Find where the given text appears and provide that cell's center as (X, Y) coordinate. 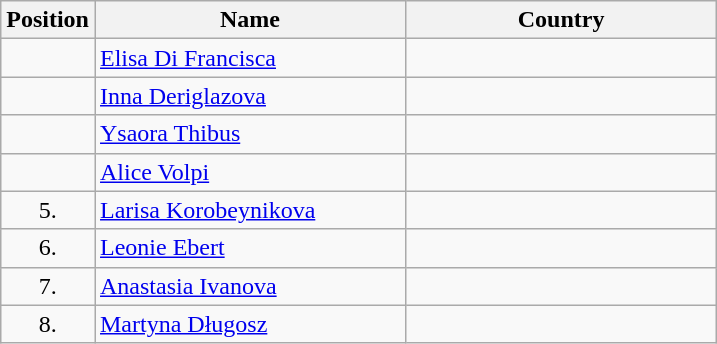
Country (562, 20)
Ysaora Thibus (250, 134)
Position (48, 20)
Leonie Ebert (250, 248)
Anastasia Ivanova (250, 286)
Name (250, 20)
Elisa Di Francisca (250, 58)
7. (48, 286)
Larisa Korobeynikova (250, 210)
5. (48, 210)
Alice Volpi (250, 172)
6. (48, 248)
8. (48, 324)
Martyna Długosz (250, 324)
Inna Deriglazova (250, 96)
